Pinpoint the cell where the given text exists, returning its (x, y) midpoint coordinate. 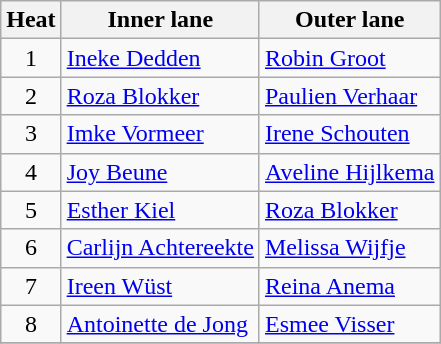
Heat (31, 20)
6 (31, 248)
Imke Vormeer (160, 134)
2 (31, 96)
Antoinette de Jong (160, 324)
Paulien Verhaar (350, 96)
3 (31, 134)
Esther Kiel (160, 210)
Melissa Wijfje (350, 248)
7 (31, 286)
8 (31, 324)
1 (31, 58)
Ineke Dedden (160, 58)
Irene Schouten (350, 134)
Reina Anema (350, 286)
Esmee Visser (350, 324)
Inner lane (160, 20)
Robin Groot (350, 58)
Carlijn Achtereekte (160, 248)
Ireen Wüst (160, 286)
Outer lane (350, 20)
Joy Beune (160, 172)
Aveline Hijlkema (350, 172)
5 (31, 210)
4 (31, 172)
